Capture the cell that displays the provided text and extract its [X, Y] central coordinate. 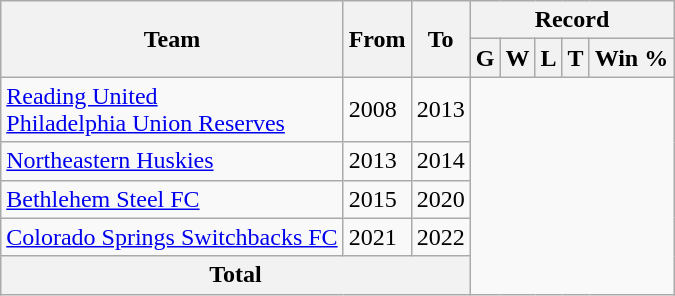
Colorado Springs Switchbacks FC [172, 237]
2015 [377, 199]
G [485, 58]
W [518, 58]
From [377, 39]
Bethlehem Steel FC [172, 199]
2008 [377, 110]
Win % [632, 58]
Northeastern Huskies [172, 161]
2020 [440, 199]
Team [172, 39]
Reading United Philadelphia Union Reserves [172, 110]
T [576, 58]
Total [236, 275]
2022 [440, 237]
2014 [440, 161]
Record [572, 20]
L [548, 58]
To [440, 39]
2021 [377, 237]
